Output the (X, Y) coordinate of the center of the cell containing the given text.  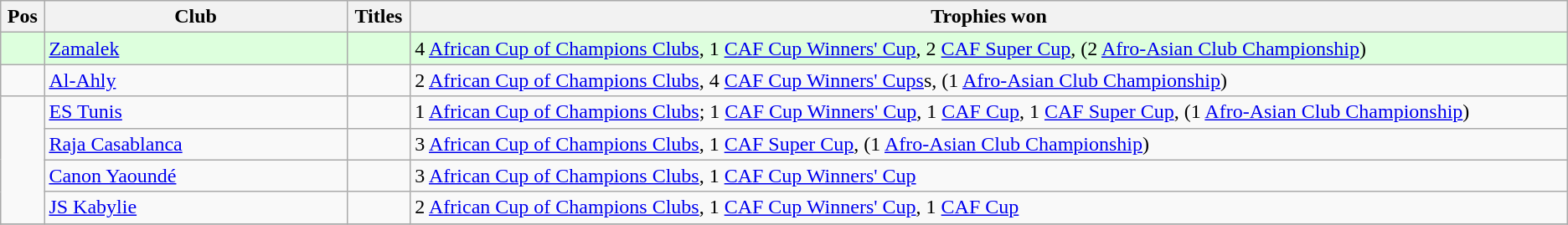
Titles (379, 17)
Raja Casablanca (196, 144)
Pos (23, 17)
Zamalek (196, 49)
1 African Cup of Champions Clubs; 1 CAF Cup Winners' Cup, 1 CAF Cup, 1 CAF Super Cup, (1 Afro-Asian Club Championship) (988, 112)
Club (196, 17)
3 African Cup of Champions Clubs, 1 CAF Super Cup, (1 Afro-Asian Club Championship) (988, 144)
JS Kabylie (196, 207)
Canon Yaoundé (196, 176)
3 African Cup of Champions Clubs, 1 CAF Cup Winners' Cup (988, 176)
Al-Ahly (196, 80)
Trophies won (988, 17)
2 African Cup of Champions Clubs, 1 CAF Cup Winners' Cup, 1 CAF Cup (988, 207)
2 African Cup of Champions Clubs, 4 CAF Cup Winners' Cupss, (1 Afro-Asian Club Championship) (988, 80)
ES Tunis (196, 112)
4 African Cup of Champions Clubs, 1 CAF Cup Winners' Cup, 2 CAF Super Cup, (2 Afro-Asian Club Championship) (988, 49)
